Locate the cell with the specified text and output its [X, Y] center coordinate. 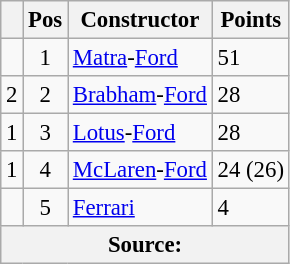
Ferrari [140, 208]
Points [250, 20]
Constructor [140, 20]
5 [46, 208]
Source: [146, 245]
51 [250, 58]
McLaren-Ford [140, 170]
Lotus-Ford [140, 133]
Matra-Ford [140, 58]
24 (26) [250, 170]
3 [46, 133]
Pos [46, 20]
Brabham-Ford [140, 95]
